Return the [X, Y] coordinate for the center point of the cell that contains the specified text.  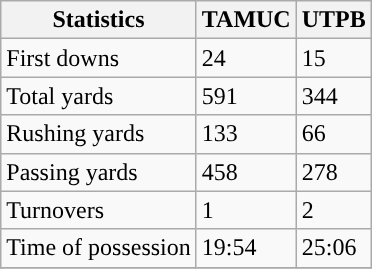
66 [334, 134]
Rushing yards [99, 134]
Passing yards [99, 172]
Statistics [99, 20]
TAMUC [246, 20]
458 [246, 172]
Total yards [99, 96]
UTPB [334, 20]
First downs [99, 58]
133 [246, 134]
278 [334, 172]
591 [246, 96]
25:06 [334, 248]
15 [334, 58]
Time of possession [99, 248]
19:54 [246, 248]
1 [246, 210]
Turnovers [99, 210]
2 [334, 210]
24 [246, 58]
344 [334, 96]
